Capture the cell that displays the provided text and extract its [x, y] central coordinate. 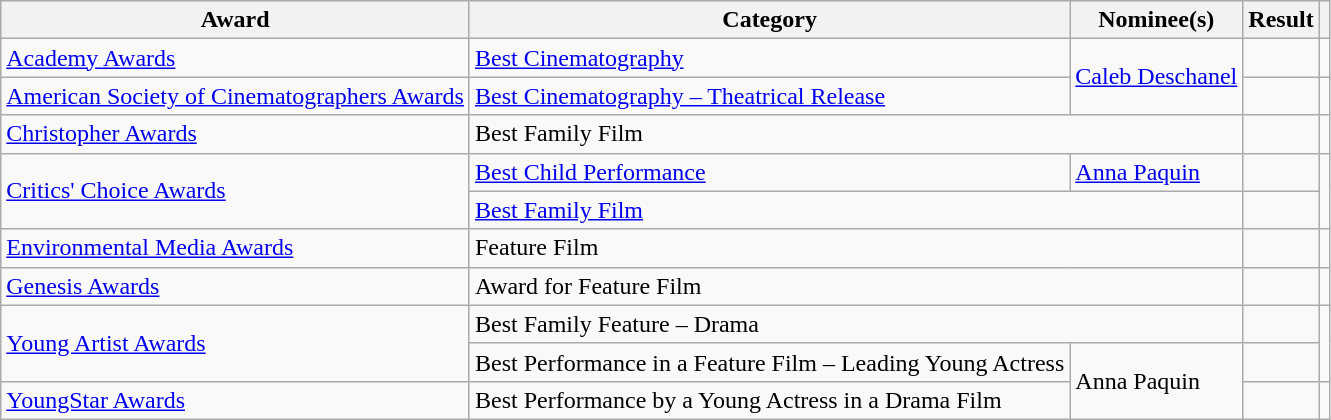
Best Child Performance [769, 172]
Award [236, 20]
YoungStar Awards [236, 400]
Academy Awards [236, 58]
Best Cinematography [769, 58]
Best Performance in a Feature Film – Leading Young Actress [769, 362]
Award for Feature Film [856, 286]
Genesis Awards [236, 286]
Christopher Awards [236, 134]
Environmental Media Awards [236, 248]
Category [769, 20]
Feature Film [856, 248]
Caleb Deschanel [1156, 77]
Critics' Choice Awards [236, 191]
Young Artist Awards [236, 343]
Best Cinematography – Theatrical Release [769, 96]
Best Family Feature – Drama [856, 324]
Best Performance by a Young Actress in a Drama Film [769, 400]
Result [1281, 20]
American Society of Cinematographers Awards [236, 96]
Nominee(s) [1156, 20]
